Detect which cell encompasses the target text, then output its (x, y) center coordinate. 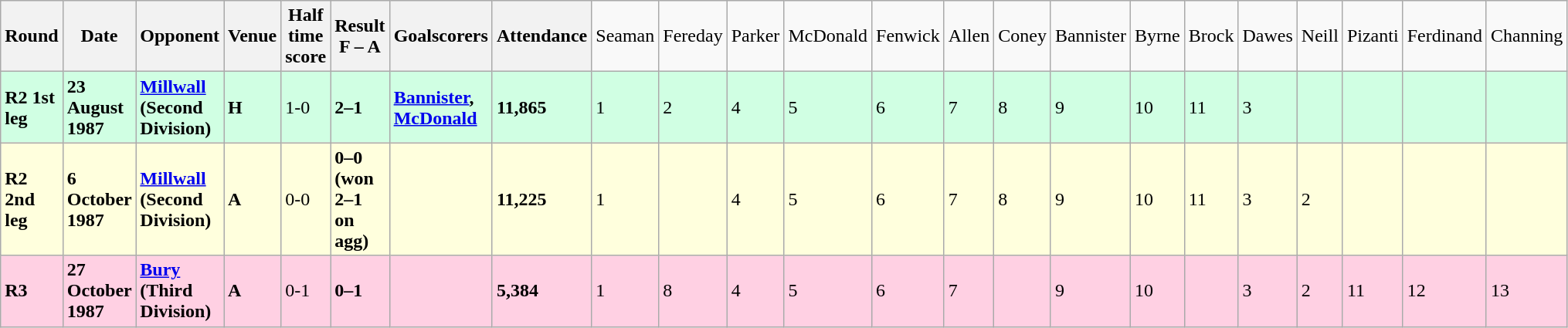
Fereday (693, 36)
Round (32, 36)
Date (99, 36)
Seaman (626, 36)
11,865 (541, 107)
13 (1526, 291)
R3 (32, 291)
Channing (1526, 36)
Byrne (1157, 36)
11,225 (541, 199)
Coney (1023, 36)
Bannister, McDonald (440, 107)
Fenwick (908, 36)
Neill (1319, 36)
R2 2nd leg (32, 199)
27 October 1987 (99, 291)
0-1 (306, 291)
Bury (Third Division) (180, 291)
Half time score (306, 36)
5,384 (541, 291)
ResultF – A (360, 36)
0–1 (360, 291)
Pizanti (1373, 36)
Dawes (1268, 36)
H (253, 107)
Ferdinand (1444, 36)
1-0 (306, 107)
Venue (253, 36)
23 August 1987 (99, 107)
Brock (1211, 36)
0–0 (won 2–1 on agg) (360, 199)
6 October 1987 (99, 199)
Opponent (180, 36)
Parker (755, 36)
R2 1st leg (32, 107)
0-0 (306, 199)
McDonald (828, 36)
Attendance (541, 36)
12 (1444, 291)
Goalscorers (440, 36)
Allen (969, 36)
2–1 (360, 107)
Bannister (1091, 36)
